From the cell containing the given text, extract its center point as (X, Y) coordinate. 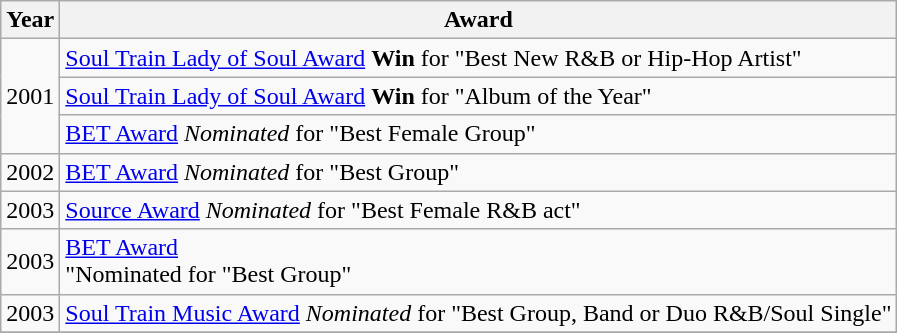
Soul Train Lady of Soul Award Win for "Album of the Year" (478, 96)
2002 (30, 172)
Source Award Nominated for "Best Female R&B act" (478, 210)
BET Award Nominated for "Best Group" (478, 172)
2001 (30, 96)
Soul Train Lady of Soul Award Win for "Best New R&B or Hip-Hop Artist" (478, 58)
Soul Train Music Award Nominated for "Best Group, Band or Duo R&B/Soul Single" (478, 313)
Award (478, 20)
BET Award"Nominated for "Best Group" (478, 262)
Year (30, 20)
BET Award Nominated for "Best Female Group" (478, 134)
